For the text-containing cell, return its midpoint in [x, y] coordinate format. 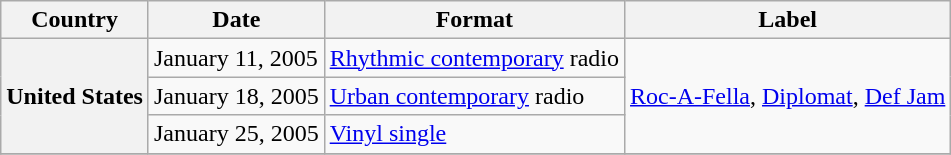
Urban contemporary radio [474, 96]
Roc-A-Fella, Diplomat, Def Jam [788, 96]
January 11, 2005 [236, 58]
January 18, 2005 [236, 96]
Label [788, 20]
Format [474, 20]
Rhythmic contemporary radio [474, 58]
Vinyl single [474, 134]
Date [236, 20]
Country [75, 20]
United States [75, 96]
January 25, 2005 [236, 134]
